For the text-containing cell, return its midpoint in [X, Y] coordinate format. 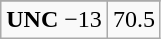
UNC −13 [54, 20]
70.5 [134, 20]
